For the text-containing cell, return its midpoint in (x, y) coordinate format. 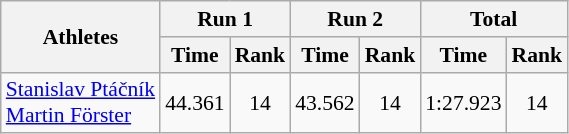
Athletes (80, 36)
Stanislav PtáčníkMartin Förster (80, 102)
Total (494, 19)
43.562 (324, 102)
1:27.923 (463, 102)
44.361 (194, 102)
Run 1 (225, 19)
Run 2 (355, 19)
